Find where the given text appears and provide that cell's center as (X, Y) coordinate. 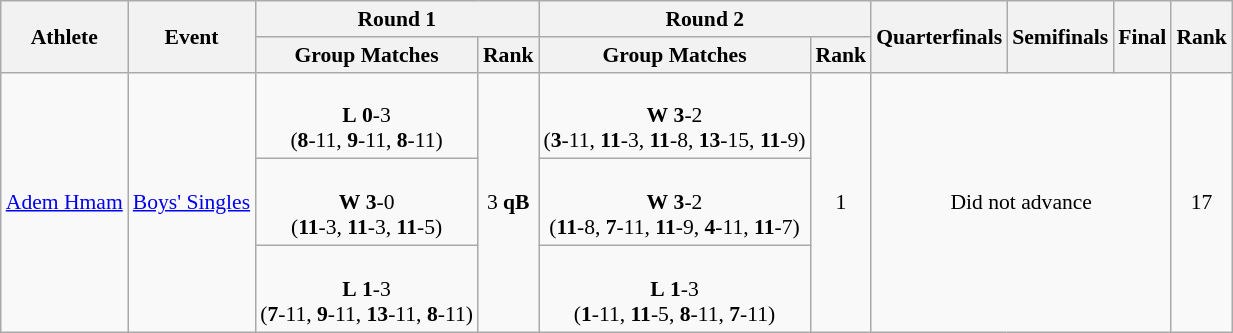
Semifinals (1060, 36)
3 qB (508, 202)
Quarterfinals (939, 36)
W 3-2 (3-11, 11-3, 11-8, 13-15, 11-9) (674, 116)
W 3-0 (11-3, 11-3, 11-5) (366, 202)
17 (1202, 202)
Adem Hmam (64, 202)
Round 1 (396, 19)
1 (842, 202)
Final (1142, 36)
Did not advance (1021, 202)
Round 2 (704, 19)
L 0-3 (8-11, 9-11, 8-11) (366, 116)
W 3-2 (11-8, 7-11, 11-9, 4-11, 11-7) (674, 202)
L 1-3 (7-11, 9-11, 13-11, 8-11) (366, 290)
L 1-3 (1-11, 11-5, 8-11, 7-11) (674, 290)
Athlete (64, 36)
Boys' Singles (192, 202)
Event (192, 36)
